Extract the [X, Y] coordinate from the center of the cell holding the provided text.  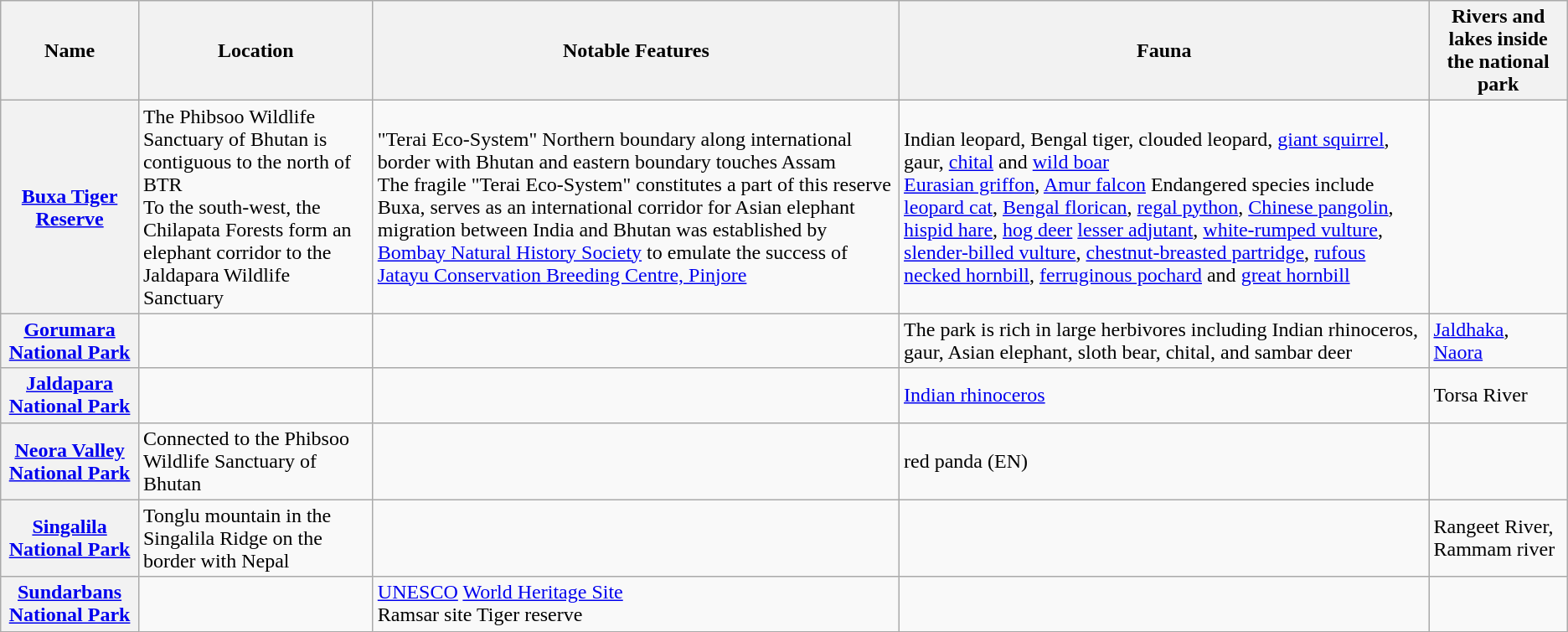
Jaldhaka, Naora [1498, 340]
Notable Features [636, 50]
Rangeet River, Rammam river [1498, 538]
The park is rich in large herbivores including Indian rhinoceros, gaur, Asian elephant, sloth bear, chital, and sambar deer [1164, 340]
Jaldapara National Park [70, 396]
Gorumara National Park [70, 340]
Sundarbans National Park [70, 604]
Connected to the Phibsoo Wildlife Sanctuary of Bhutan [255, 461]
Name [70, 50]
Buxa Tiger Reserve [70, 207]
Fauna [1164, 50]
Singalila National Park [70, 538]
Torsa River [1498, 396]
UNESCO World Heritage SiteRamsar site Tiger reserve [636, 604]
Neora Valley National Park [70, 461]
Rivers and lakes inside the national park [1498, 50]
Tonglu mountain in the Singalila Ridge on the border with Nepal [255, 538]
red panda (EN) [1164, 461]
Location [255, 50]
Indian rhinoceros [1164, 396]
